From the cell containing the given text, extract its center point as [x, y] coordinate. 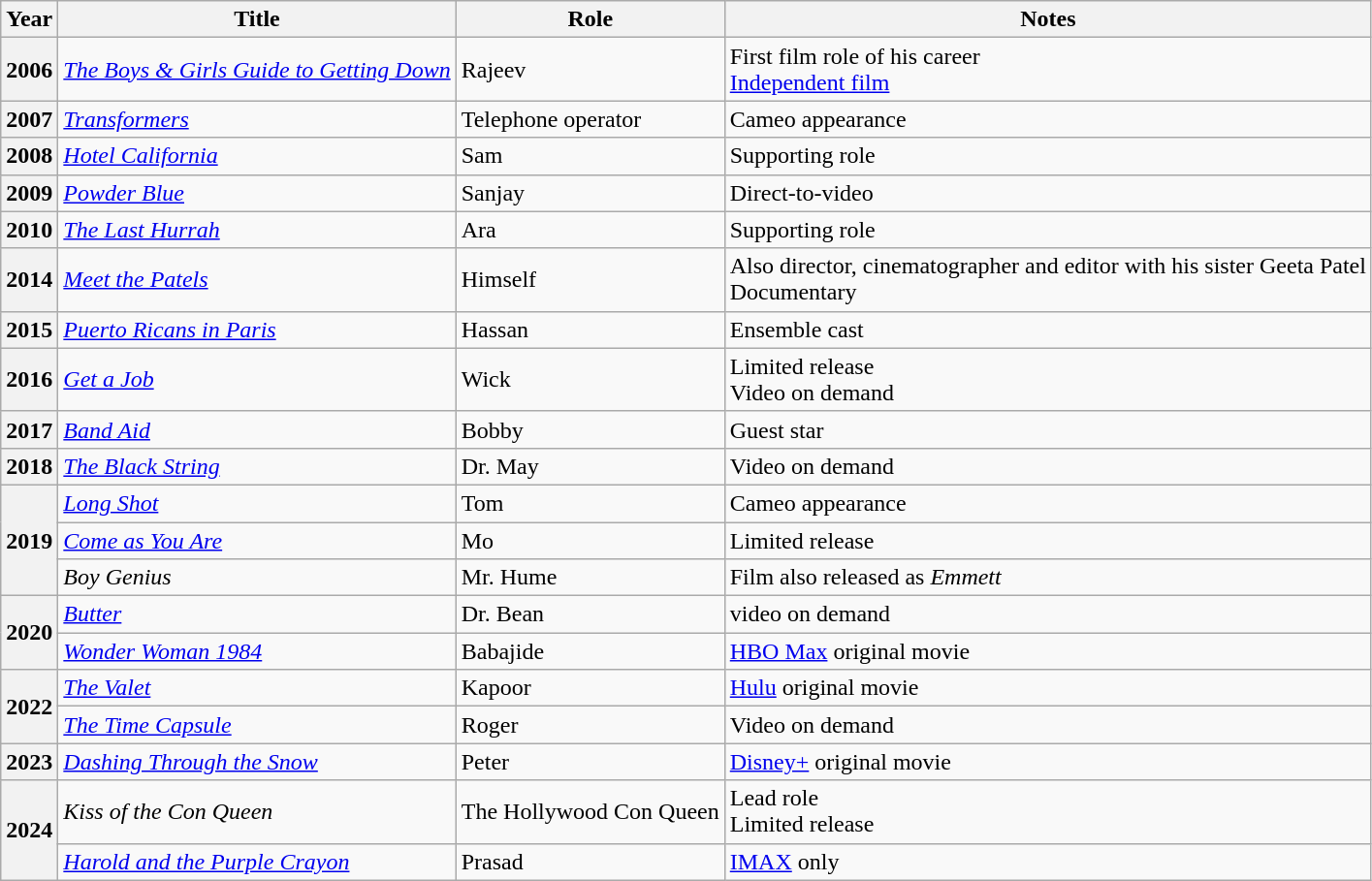
Film also released as Emmett [1047, 578]
The Time Capsule [257, 725]
Mo [590, 540]
The Valet [257, 688]
Hotel California [257, 156]
2024 [29, 830]
video on demand [1047, 614]
Powder Blue [257, 193]
Babajide [590, 651]
Lead roleLimited release [1047, 812]
Kapoor [590, 688]
2014 [29, 279]
Kiss of the Con Queen [257, 812]
2007 [29, 119]
Guest star [1047, 429]
Sanjay [590, 193]
Peter [590, 762]
Ara [590, 230]
2010 [29, 230]
Dr. Bean [590, 614]
First film role of his careerIndependent film [1047, 70]
Telephone operator [590, 119]
2019 [29, 540]
Roger [590, 725]
2015 [29, 330]
Wick [590, 380]
Mr. Hume [590, 578]
Notes [1047, 19]
Boy Genius [257, 578]
Get a Job [257, 380]
The Black String [257, 466]
Direct-to-video [1047, 193]
2020 [29, 633]
2022 [29, 707]
HBO Max original movie [1047, 651]
Meet the Patels [257, 279]
Ensemble cast [1047, 330]
2023 [29, 762]
Tom [590, 503]
2016 [29, 380]
Limited release [1047, 540]
Limited releaseVideo on demand [1047, 380]
Band Aid [257, 429]
Disney+ original movie [1047, 762]
Butter [257, 614]
Come as You Are [257, 540]
Puerto Ricans in Paris [257, 330]
Sam [590, 156]
2009 [29, 193]
Role [590, 19]
2006 [29, 70]
Wonder Woman 1984 [257, 651]
The Hollywood Con Queen [590, 812]
Prasad [590, 862]
Himself [590, 279]
2018 [29, 466]
Rajeev [590, 70]
Dashing Through the Snow [257, 762]
The Boys & Girls Guide to Getting Down [257, 70]
2008 [29, 156]
The Last Hurrah [257, 230]
2017 [29, 429]
Hulu original movie [1047, 688]
Dr. May [590, 466]
Harold and the Purple Crayon [257, 862]
Hassan [590, 330]
Long Shot [257, 503]
Year [29, 19]
Bobby [590, 429]
IMAX only [1047, 862]
Transformers [257, 119]
Also director, cinematographer and editor with his sister Geeta PatelDocumentary [1047, 279]
Title [257, 19]
